From the cell containing the given text, extract its center point as [X, Y] coordinate. 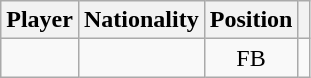
Nationality [141, 20]
Player [40, 20]
FB [251, 58]
Position [251, 20]
